Search for the cell housing the specified text and yield its (X, Y) center coordinate. 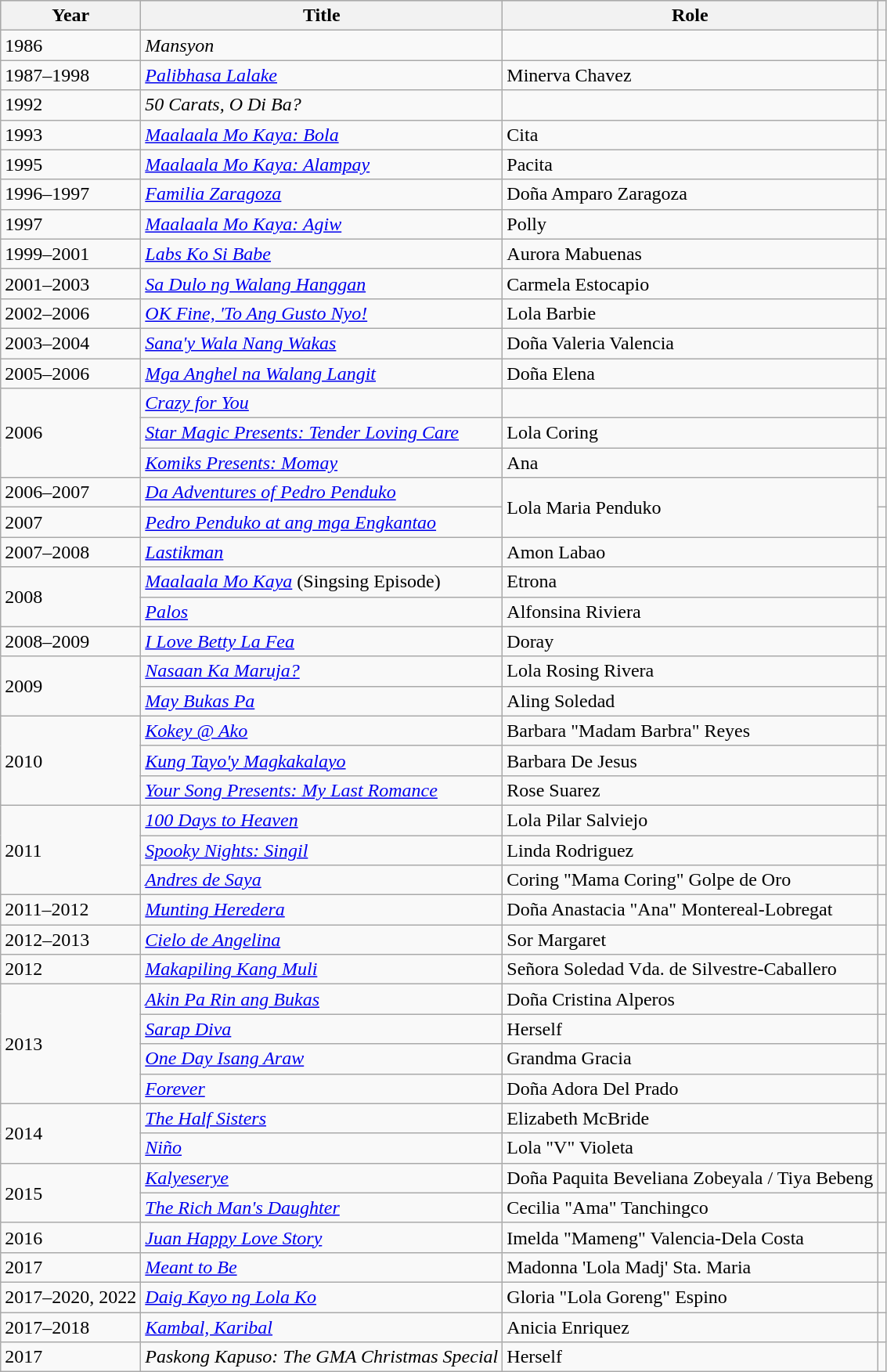
2011 (70, 850)
Palibhasa Lalake (322, 75)
Barbara De Jesus (690, 760)
Barbara "Madam Barbra" Reyes (690, 731)
Lola Pilar Salviejo (690, 820)
Daig Kayo ng Lola Ko (322, 1297)
Amon Labao (690, 552)
Kung Tayo'y Magkakalayo (322, 760)
Gloria "Lola Goreng" Espino (690, 1297)
2003–2004 (70, 343)
Nasaan Ka Maruja? (322, 671)
Doña Valeria Valencia (690, 343)
1995 (70, 164)
Akin Pa Rin ang Bukas (322, 999)
2016 (70, 1237)
Doña Adora Del Prado (690, 1089)
Pedro Penduko at ang mga Engkantao (322, 522)
2014 (70, 1133)
Doña Paquita Beveliana Zobeyala / Tiya Bebeng (690, 1178)
Maalaala Mo Kaya: Alampay (322, 164)
Lola Coring (690, 433)
Señora Soledad Vda. de Silvestre-Caballero (690, 969)
50 Carats, O Di Ba? (322, 105)
2015 (70, 1193)
Aurora Mabuenas (690, 254)
2005–2006 (70, 374)
Mansyon (322, 45)
Imelda "Mameng" Valencia-Dela Costa (690, 1237)
Makapiling Kang Muli (322, 969)
Madonna 'Lola Madj' Sta. Maria (690, 1267)
2011–2012 (70, 910)
2007 (70, 522)
One Day Isang Araw (322, 1059)
Doray (690, 641)
Linda Rodriguez (690, 850)
Palos (322, 612)
1986 (70, 45)
1993 (70, 135)
OK Fine, 'To Ang Gusto Nyo! (322, 313)
1999–2001 (70, 254)
2009 (70, 686)
Elizabeth McBride (690, 1118)
Doña Amparo Zaragoza (690, 194)
Etrona (690, 582)
Ana (690, 463)
Aling Soledad (690, 701)
1992 (70, 105)
I Love Betty La Fea (322, 641)
Maalaala Mo Kaya (Singsing Episode) (322, 582)
Star Magic Presents: Tender Loving Care (322, 433)
Sana'y Wala Nang Wakas (322, 343)
Lastikman (322, 552)
Andres de Saya (322, 880)
Minerva Chavez (690, 75)
Juan Happy Love Story (322, 1237)
Doña Cristina Alperos (690, 999)
Grandma Gracia (690, 1059)
Meant to Be (322, 1267)
2006 (70, 433)
Familia Zaragoza (322, 194)
Sa Dulo ng Walang Hanggan (322, 283)
Maalaala Mo Kaya: Bola (322, 135)
The Rich Man's Daughter (322, 1208)
Carmela Estocapio (690, 283)
Polly (690, 224)
2008 (70, 597)
Komiks Presents: Momay (322, 463)
Cecilia "Ama" Tanchingco (690, 1208)
Crazy for You (322, 403)
1996–1997 (70, 194)
Pacita (690, 164)
2017–2018 (70, 1327)
Da Adventures of Pedro Penduko (322, 493)
2017–2020, 2022 (70, 1297)
Coring "Mama Coring" Golpe de Oro (690, 880)
Alfonsina Riviera (690, 612)
Title (322, 16)
Your Song Presents: My Last Romance (322, 790)
2012–2013 (70, 940)
2007–2008 (70, 552)
Rose Suarez (690, 790)
Doña Elena (690, 374)
Doña Anastacia "Ana" Montereal-Lobregat (690, 910)
Labs Ko Si Babe (322, 254)
Kokey @ Ako (322, 731)
The Half Sisters (322, 1118)
2012 (70, 969)
Mga Anghel na Walang Langit (322, 374)
Sarap Diva (322, 1029)
Lola Maria Penduko (690, 507)
Sor Margaret (690, 940)
Cielo de Angelina (322, 940)
Maalaala Mo Kaya: Agiw (322, 224)
May Bukas Pa (322, 701)
100 Days to Heaven (322, 820)
1997 (70, 224)
2013 (70, 1044)
Forever (322, 1089)
Niño (322, 1148)
Munting Heredera (322, 910)
1987–1998 (70, 75)
Lola Barbie (690, 313)
Year (70, 16)
Kambal, Karibal (322, 1327)
Lola "V" Violeta (690, 1148)
Role (690, 16)
Spooky Nights: Singil (322, 850)
2006–2007 (70, 493)
2010 (70, 760)
2008–2009 (70, 641)
Paskong Kapuso: The GMA Christmas Special (322, 1357)
Anicia Enriquez (690, 1327)
2001–2003 (70, 283)
Lola Rosing Rivera (690, 671)
2002–2006 (70, 313)
Kalyeserye (322, 1178)
Cita (690, 135)
